Determine the [X, Y] coordinate at the center of the cell enclosing the given text.  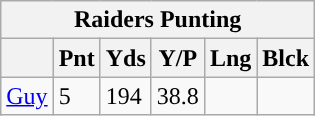
194 [126, 96]
Guy [27, 96]
Y/P [178, 58]
Lng [230, 58]
38.8 [178, 96]
Blck [286, 58]
5 [76, 96]
Pnt [76, 58]
Yds [126, 58]
Raiders Punting [158, 20]
